Return [X, Y] of the center of cell containing provided text 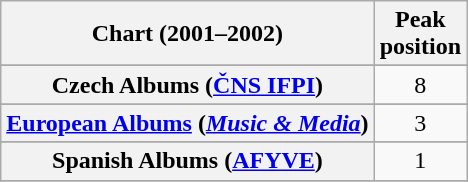
Chart (2001–2002) [188, 34]
European Albums (Music & Media) [188, 123]
Spanish Albums (AFYVE) [188, 161]
Czech Albums (ČNS IFPI) [188, 85]
8 [420, 85]
3 [420, 123]
1 [420, 161]
Peakposition [420, 34]
